Locate the cell with the specified text and output its [x, y] center coordinate. 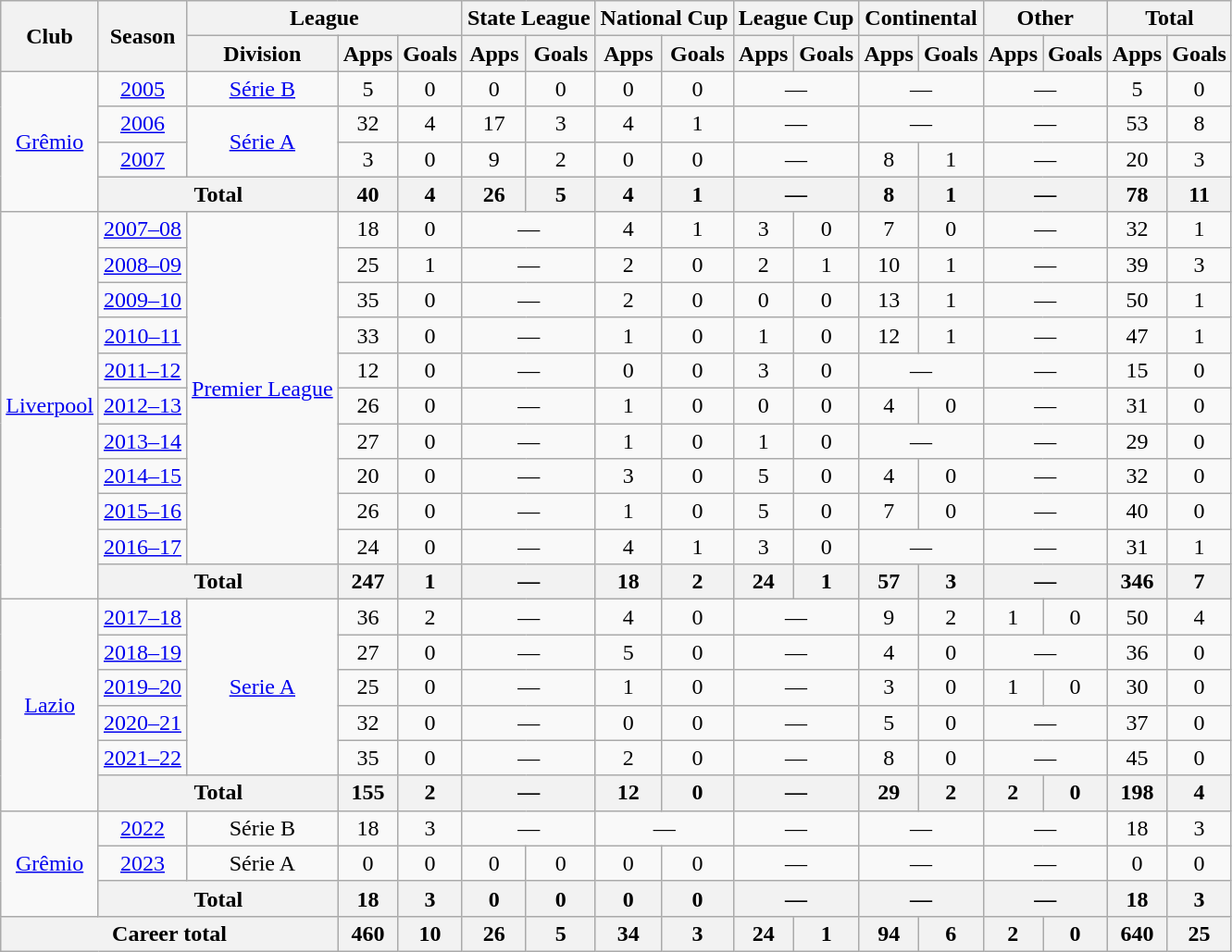
State League [529, 19]
Career total [169, 933]
2022 [143, 828]
2010–11 [143, 335]
2008–09 [143, 265]
155 [367, 793]
2019–20 [143, 687]
247 [367, 582]
Other [1045, 19]
League Cup [796, 19]
198 [1137, 793]
2021–22 [143, 758]
47 [1137, 335]
45 [1137, 758]
2023 [143, 863]
53 [1137, 124]
Serie A [263, 687]
30 [1137, 687]
2012–13 [143, 405]
2013–14 [143, 441]
Division [263, 54]
34 [628, 933]
2011–12 [143, 370]
National Cup [665, 19]
37 [1137, 723]
Lazio [50, 705]
League [325, 19]
Premier League [263, 389]
2007–08 [143, 229]
2020–21 [143, 723]
17 [494, 124]
94 [889, 933]
2006 [143, 124]
13 [889, 300]
2015–16 [143, 512]
640 [1137, 933]
Liverpool [50, 405]
460 [367, 933]
15 [1137, 370]
Continental [921, 19]
2007 [143, 159]
2018–19 [143, 652]
2009–10 [143, 300]
33 [367, 335]
Season [143, 36]
Club [50, 36]
78 [1137, 194]
2005 [143, 89]
11 [1200, 194]
39 [1137, 265]
2017–18 [143, 617]
6 [951, 933]
2014–15 [143, 476]
2016–17 [143, 547]
346 [1137, 582]
57 [889, 582]
